Return the (x, y) coordinate for the center point of the cell that contains the specified text.  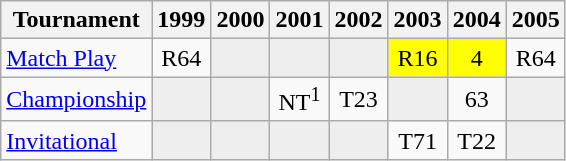
T71 (418, 140)
Championship (76, 100)
63 (476, 100)
NT1 (300, 100)
T23 (358, 100)
R16 (418, 58)
2002 (358, 20)
2000 (240, 20)
2005 (536, 20)
4 (476, 58)
2001 (300, 20)
T22 (476, 140)
2003 (418, 20)
Match Play (76, 58)
2004 (476, 20)
Tournament (76, 20)
Invitational (76, 140)
1999 (182, 20)
